Extract the (x, y) coordinate from the center of the cell holding the provided text.  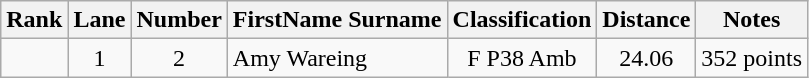
1 (100, 58)
Notes (752, 20)
Classification (522, 20)
352 points (752, 58)
Lane (100, 20)
24.06 (646, 58)
F P38 Amb (522, 58)
2 (179, 58)
FirstName Surname (337, 20)
Number (179, 20)
Rank (34, 20)
Amy Wareing (337, 58)
Distance (646, 20)
